Find where the given text appears and provide that cell's center as (X, Y) coordinate. 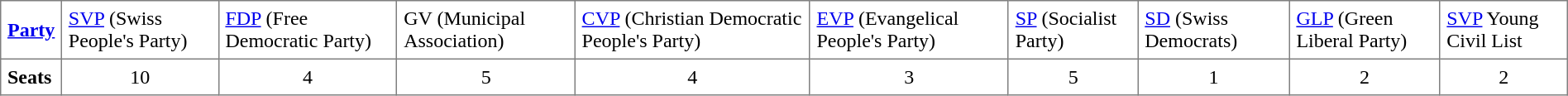
SD (Swiss Democrats) (1214, 30)
FDP (Free Democratic Party) (308, 30)
SVP Young Civil List (1503, 30)
SVP (Swiss People's Party) (141, 30)
10 (141, 77)
Party (31, 30)
1 (1214, 77)
SP (Socialist Party) (1073, 30)
Seats (31, 77)
CVP (Christian Democratic People's Party) (692, 30)
GLP (Green Liberal Party) (1365, 30)
EVP (Evangelical People's Party) (909, 30)
GV (Municipal Association) (486, 30)
3 (909, 77)
